Determine the [x, y] coordinate at the center of the cell enclosing the given text.  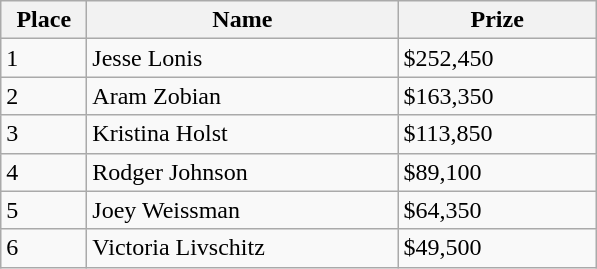
$89,100 [498, 172]
$252,450 [498, 58]
Jesse Lonis [242, 58]
$113,850 [498, 134]
2 [44, 96]
Kristina Holst [242, 134]
$49,500 [498, 248]
Prize [498, 20]
Rodger Johnson [242, 172]
1 [44, 58]
4 [44, 172]
6 [44, 248]
Victoria Livschitz [242, 248]
Place [44, 20]
Joey Weissman [242, 210]
Aram Zobian [242, 96]
$64,350 [498, 210]
5 [44, 210]
Name [242, 20]
3 [44, 134]
$163,350 [498, 96]
